Capture the cell that displays the provided text and extract its [X, Y] central coordinate. 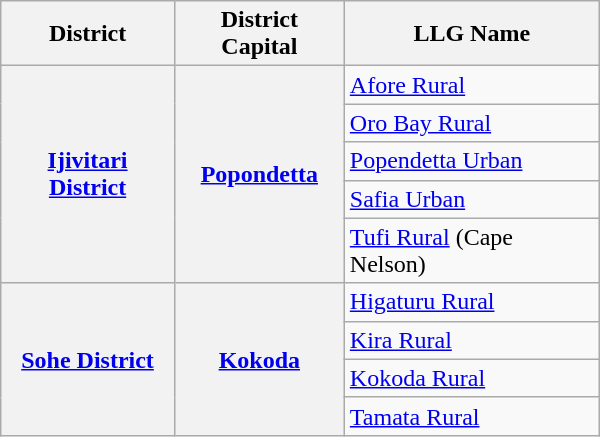
Popendetta Urban [472, 161]
Safia Urban [472, 199]
Higaturu Rural [472, 302]
Tufi Rural (Cape Nelson) [472, 250]
District Capital [259, 34]
LLG Name [472, 34]
Popondetta [259, 174]
Kira Rural [472, 340]
Sohe District [88, 359]
Tamata Rural [472, 416]
Oro Bay Rural [472, 123]
Afore Rural [472, 85]
Kokoda [259, 359]
Kokoda Rural [472, 378]
District [88, 34]
Ijivitari District [88, 174]
